Find where the given text appears and provide that cell's center as [X, Y] coordinate. 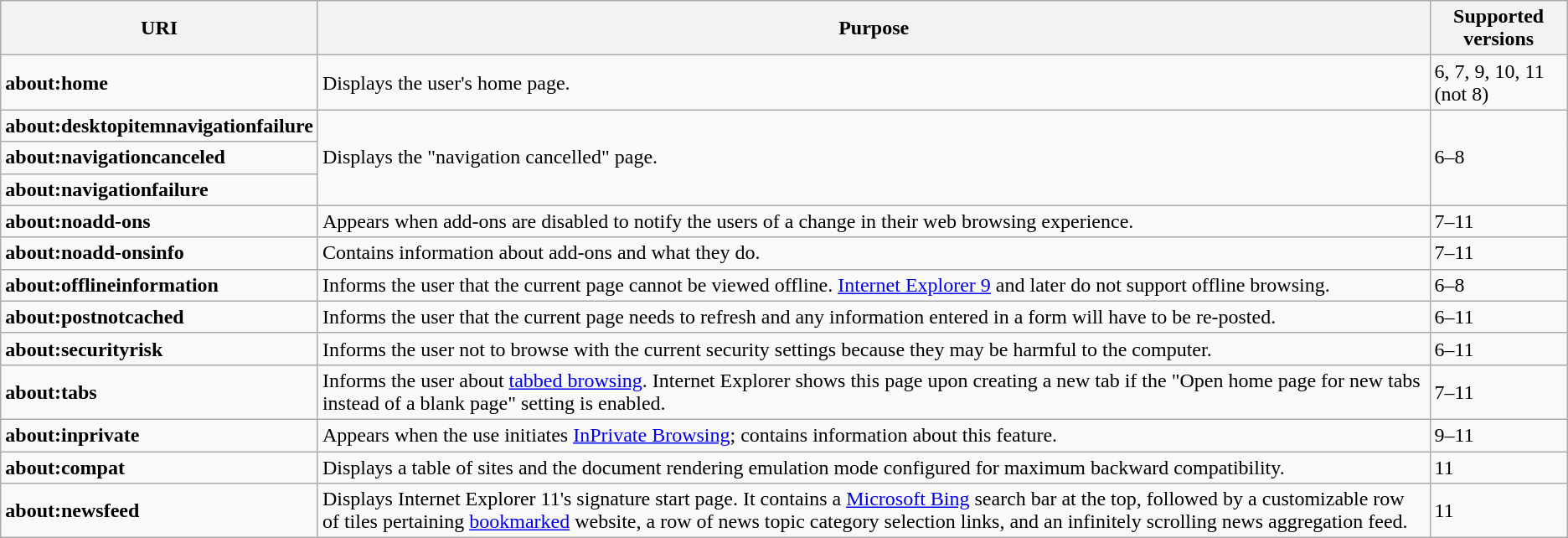
about:noadd-ons [159, 221]
about:tabs [159, 392]
Displays the "navigation cancelled" page. [874, 158]
about:noadd-onsinfo [159, 253]
about:postnotcached [159, 317]
about:compat [159, 467]
Informs the user that the current page cannot be viewed offline. Internet Explorer 9 and later do not support offline browsing. [874, 285]
Informs the user that the current page needs to refresh and any information entered in a form will have to be re-posted. [874, 317]
about:newsfeed [159, 511]
about:navigationcanceled [159, 158]
about:securityrisk [159, 349]
URI [159, 28]
about:desktopitemnavigationfailure [159, 126]
Displays a table of sites and the document rendering emulation mode configured for maximum backward compatibility. [874, 467]
about:home [159, 82]
Supported versions [1498, 28]
6, 7, 9, 10, 11 (not 8) [1498, 82]
about:inprivate [159, 435]
Displays the user's home page. [874, 82]
Appears when add-ons are disabled to notify the users of a change in their web browsing experience. [874, 221]
about:offlineinformation [159, 285]
Purpose [874, 28]
Contains information about add-ons and what they do. [874, 253]
Appears when the use initiates InPrivate Browsing; contains information about this feature. [874, 435]
9–11 [1498, 435]
Informs the user not to browse with the current security settings because they may be harmful to the computer. [874, 349]
about:navigationfailure [159, 189]
